Return [X, Y] of the center of cell containing provided text 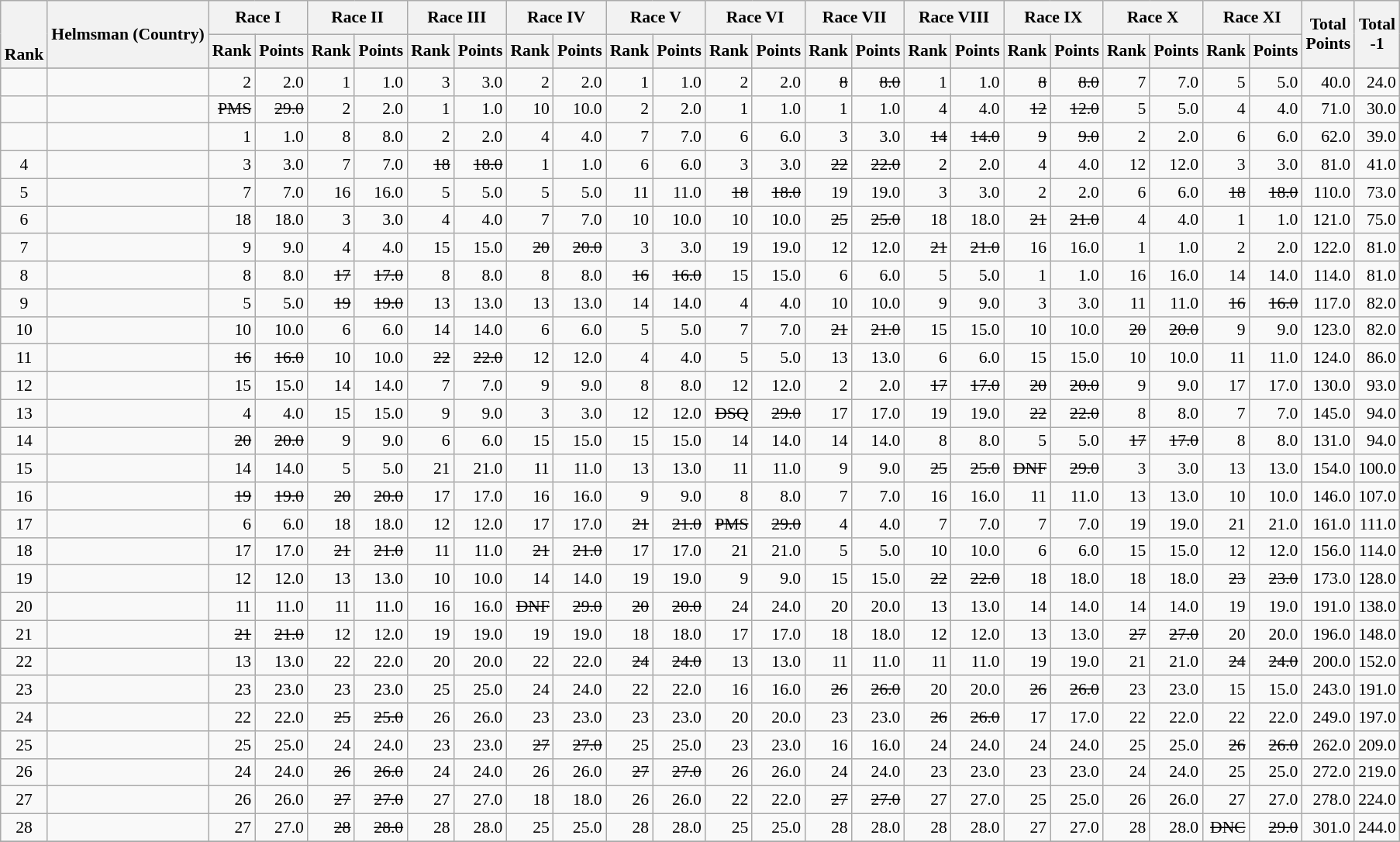
301.0 [1328, 828]
40.0 [1328, 82]
262.0 [1328, 745]
111.0 [1377, 524]
Race XI [1252, 17]
249.0 [1328, 717]
278.0 [1328, 800]
110.0 [1328, 192]
131.0 [1328, 441]
161.0 [1328, 524]
DSQ [729, 413]
200.0 [1328, 662]
107.0 [1377, 496]
75.0 [1377, 220]
Race VI [755, 17]
138.0 [1377, 607]
41.0 [1377, 165]
DNC [1226, 828]
71.0 [1328, 109]
219.0 [1377, 772]
Helmsman (Country) [127, 34]
Race VIII [953, 17]
128.0 [1377, 579]
62.0 [1328, 137]
145.0 [1328, 413]
Total-1 [1377, 34]
86.0 [1377, 358]
209.0 [1377, 745]
224.0 [1377, 800]
243.0 [1328, 690]
154.0 [1328, 469]
Race II [357, 17]
124.0 [1328, 358]
148.0 [1377, 634]
152.0 [1377, 662]
156.0 [1328, 551]
93.0 [1377, 386]
Total Points [1328, 34]
73.0 [1377, 192]
130.0 [1328, 386]
100.0 [1377, 469]
Race IX [1053, 17]
Race VII [854, 17]
30.0 [1377, 109]
Race V [656, 17]
Race X [1153, 17]
197.0 [1377, 717]
196.0 [1328, 634]
173.0 [1328, 579]
123.0 [1328, 330]
244.0 [1377, 828]
Race I [258, 17]
117.0 [1328, 303]
121.0 [1328, 220]
122.0 [1328, 248]
146.0 [1328, 496]
Race III [457, 17]
Race IV [556, 17]
39.0 [1377, 137]
272.0 [1328, 772]
